Provide the [x, y] coordinate of the cell's center where the given text is located.  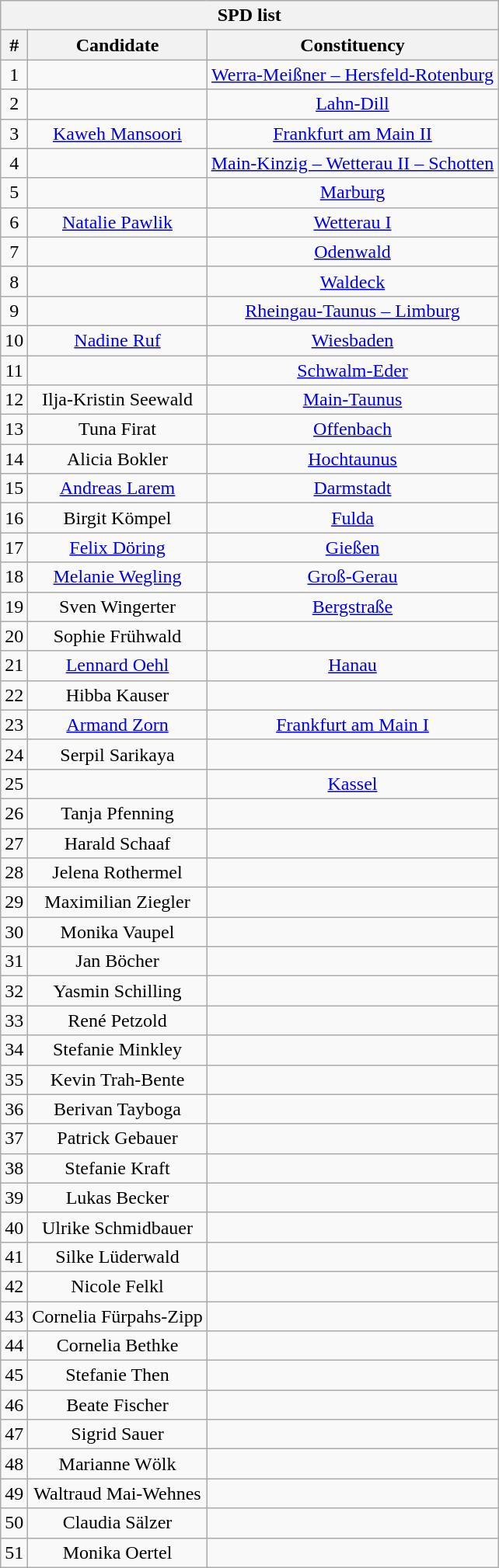
Melanie Wegling [117, 577]
14 [14, 459]
Claudia Sälzer [117, 1523]
25 [14, 784]
48 [14, 1464]
Lahn-Dill [353, 104]
Serpil Sarikaya [117, 754]
36 [14, 1109]
49 [14, 1493]
12 [14, 400]
40 [14, 1227]
47 [14, 1434]
10 [14, 340]
Ilja-Kristin Seewald [117, 400]
13 [14, 429]
30 [14, 932]
6 [14, 222]
Patrick Gebauer [117, 1139]
Birgit Kömpel [117, 518]
Offenbach [353, 429]
Wiesbaden [353, 340]
SPD list [249, 16]
Armand Zorn [117, 725]
Frankfurt am Main I [353, 725]
Waltraud Mai-Wehnes [117, 1493]
Maximilian Ziegler [117, 902]
Wetterau I [353, 222]
Andreas Larem [117, 488]
Harald Schaaf [117, 843]
Hochtaunus [353, 459]
Tuna Firat [117, 429]
Fulda [353, 518]
21 [14, 666]
28 [14, 873]
11 [14, 370]
Jan Böcher [117, 961]
22 [14, 695]
31 [14, 961]
Marianne Wölk [117, 1464]
33 [14, 1020]
51 [14, 1552]
# [14, 45]
Sven Wingerter [117, 607]
Felix Döring [117, 548]
43 [14, 1316]
Nicole Felkl [117, 1286]
34 [14, 1050]
Lennard Oehl [117, 666]
37 [14, 1139]
24 [14, 754]
Cornelia Fürpahs-Zipp [117, 1316]
5 [14, 193]
Beate Fischer [117, 1405]
42 [14, 1286]
Constituency [353, 45]
38 [14, 1168]
Silke Lüderwald [117, 1257]
Ulrike Schmidbauer [117, 1227]
Hanau [353, 666]
Sigrid Sauer [117, 1434]
29 [14, 902]
René Petzold [117, 1020]
Waldeck [353, 281]
Yasmin Schilling [117, 991]
Nadine Ruf [117, 340]
Odenwald [353, 252]
Groß-Gerau [353, 577]
8 [14, 281]
Gießen [353, 548]
Cornelia Bethke [117, 1346]
41 [14, 1257]
19 [14, 607]
35 [14, 1080]
Candidate [117, 45]
27 [14, 843]
23 [14, 725]
Stefanie Kraft [117, 1168]
Kassel [353, 784]
Alicia Bokler [117, 459]
44 [14, 1346]
26 [14, 813]
15 [14, 488]
Frankfurt am Main II [353, 134]
18 [14, 577]
2 [14, 104]
Hibba Kauser [117, 695]
Kevin Trah-Bente [117, 1080]
Darmstadt [353, 488]
Rheingau-Taunus – Limburg [353, 311]
50 [14, 1523]
Jelena Rothermel [117, 873]
Sophie Frühwald [117, 636]
Berivan Tayboga [117, 1109]
9 [14, 311]
Stefanie Minkley [117, 1050]
45 [14, 1375]
Lukas Becker [117, 1198]
Natalie Pawlik [117, 222]
Schwalm-Eder [353, 370]
Monika Vaupel [117, 932]
46 [14, 1405]
17 [14, 548]
39 [14, 1198]
Main-Kinzig – Wetterau II – Schotten [353, 163]
7 [14, 252]
Main-Taunus [353, 400]
4 [14, 163]
32 [14, 991]
Werra-Meißner – Hersfeld-Rotenburg [353, 75]
Marburg [353, 193]
16 [14, 518]
Bergstraße [353, 607]
Kaweh Mansoori [117, 134]
3 [14, 134]
Monika Oertel [117, 1552]
Stefanie Then [117, 1375]
20 [14, 636]
1 [14, 75]
Tanja Pfenning [117, 813]
